Return [X, Y] of the center of cell containing provided text 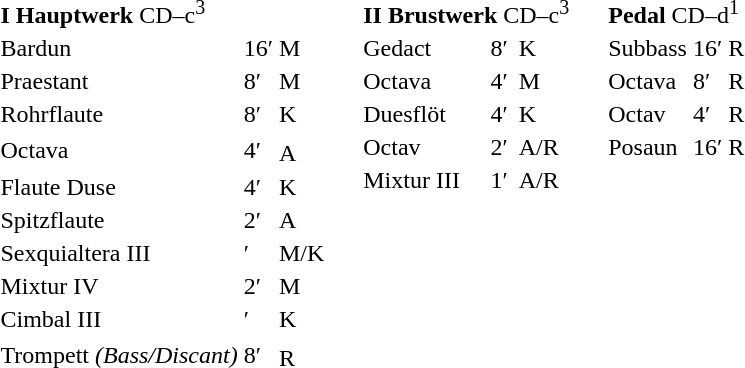
Subbass [648, 48]
M/K [301, 253]
Duesflöt [424, 114]
Mixtur III [424, 180]
Gedact [424, 48]
Posaun [648, 147]
1′ [502, 180]
